Locate the cell with the specified text and output its [x, y] center coordinate. 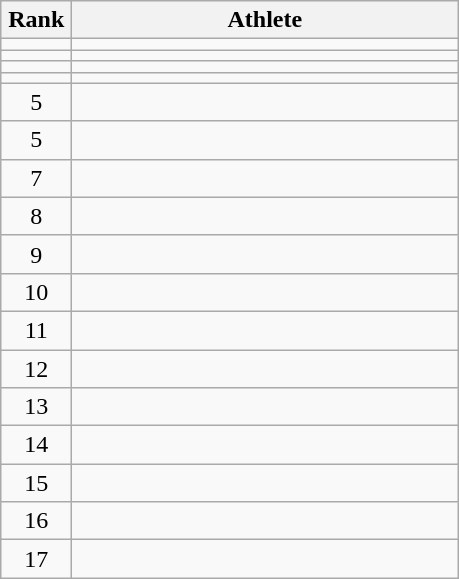
15 [36, 483]
16 [36, 521]
12 [36, 369]
14 [36, 445]
17 [36, 559]
13 [36, 407]
9 [36, 254]
10 [36, 292]
8 [36, 216]
11 [36, 330]
7 [36, 178]
Rank [36, 20]
Athlete [265, 20]
